Provide the (X, Y) coordinate of the cell's center where the given text is located.  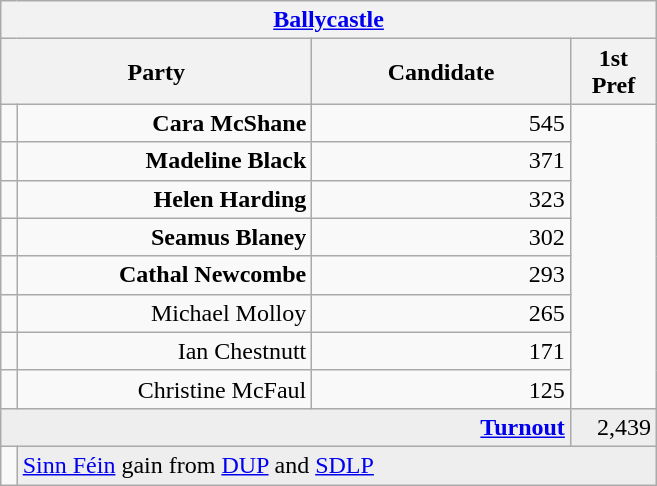
171 (442, 351)
265 (442, 313)
Christine McFaul (164, 389)
2,439 (613, 427)
302 (442, 237)
Cara McShane (164, 123)
Turnout (286, 427)
Michael Molloy (164, 313)
Ian Chestnutt (164, 351)
371 (442, 161)
Helen Harding (164, 199)
Ballycastle (329, 20)
125 (442, 389)
Seamus Blaney (164, 237)
Madeline Black (164, 161)
Party (156, 72)
Candidate (442, 72)
323 (442, 199)
293 (442, 275)
1st Pref (613, 72)
Sinn Féin gain from DUP and SDLP (336, 465)
Cathal Newcombe (164, 275)
545 (442, 123)
